Identify which cell holds the provided text, then report its (x, y) central coordinate. 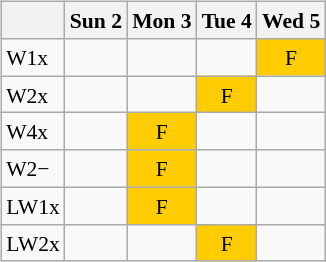
Tue 4 (227, 20)
W4x (33, 132)
W1x (33, 58)
Sun 2 (96, 20)
LW2x (33, 242)
W2x (33, 94)
LW1x (33, 206)
Wed 5 (291, 20)
W2− (33, 168)
Mon 3 (162, 20)
